Determine the [X, Y] coordinate at the center of the cell enclosing the given text.  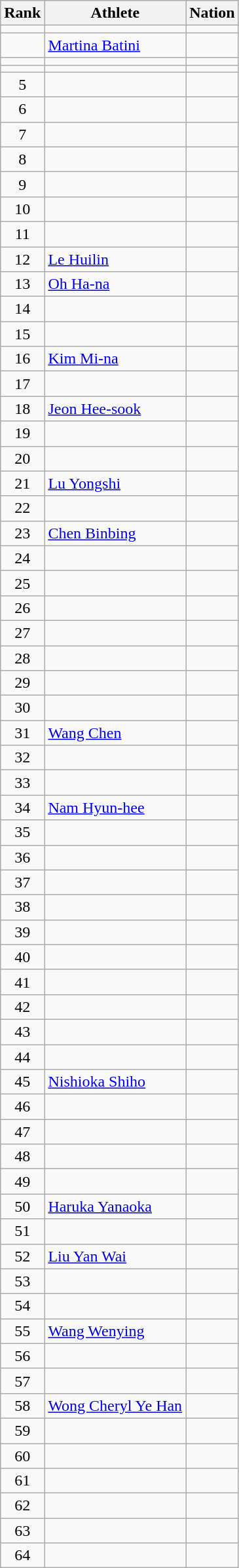
61 [22, 1481]
42 [22, 1007]
55 [22, 1331]
35 [22, 832]
26 [22, 608]
52 [22, 1256]
38 [22, 907]
41 [22, 982]
Wang Wenying [115, 1331]
Kim Mi-na [115, 359]
7 [22, 134]
9 [22, 184]
12 [22, 259]
60 [22, 1456]
49 [22, 1182]
Liu Yan Wai [115, 1256]
Le Huilin [115, 259]
Nishioka Shiho [115, 1082]
13 [22, 284]
37 [22, 882]
34 [22, 808]
28 [22, 658]
64 [22, 1556]
59 [22, 1430]
Oh Ha-na [115, 284]
53 [22, 1281]
54 [22, 1306]
22 [22, 508]
Nation [212, 13]
Rank [22, 13]
44 [22, 1056]
21 [22, 483]
25 [22, 583]
Athlete [115, 13]
45 [22, 1082]
11 [22, 234]
29 [22, 683]
Chen Binbing [115, 533]
31 [22, 733]
46 [22, 1107]
Wang Chen [115, 733]
48 [22, 1157]
Lu Yongshi [115, 483]
40 [22, 957]
33 [22, 783]
5 [22, 84]
27 [22, 633]
Martina Batini [115, 45]
36 [22, 857]
6 [22, 109]
10 [22, 209]
50 [22, 1206]
47 [22, 1132]
51 [22, 1231]
63 [22, 1531]
30 [22, 708]
32 [22, 758]
19 [22, 434]
Haruka Yanaoka [115, 1206]
8 [22, 159]
Nam Hyun-hee [115, 808]
20 [22, 458]
Jeon Hee-sook [115, 409]
Wong Cheryl Ye Han [115, 1406]
14 [22, 309]
39 [22, 932]
17 [22, 384]
16 [22, 359]
56 [22, 1356]
18 [22, 409]
57 [22, 1381]
24 [22, 558]
58 [22, 1406]
23 [22, 533]
43 [22, 1032]
15 [22, 334]
62 [22, 1506]
